Return [x, y] of the center of cell containing provided text 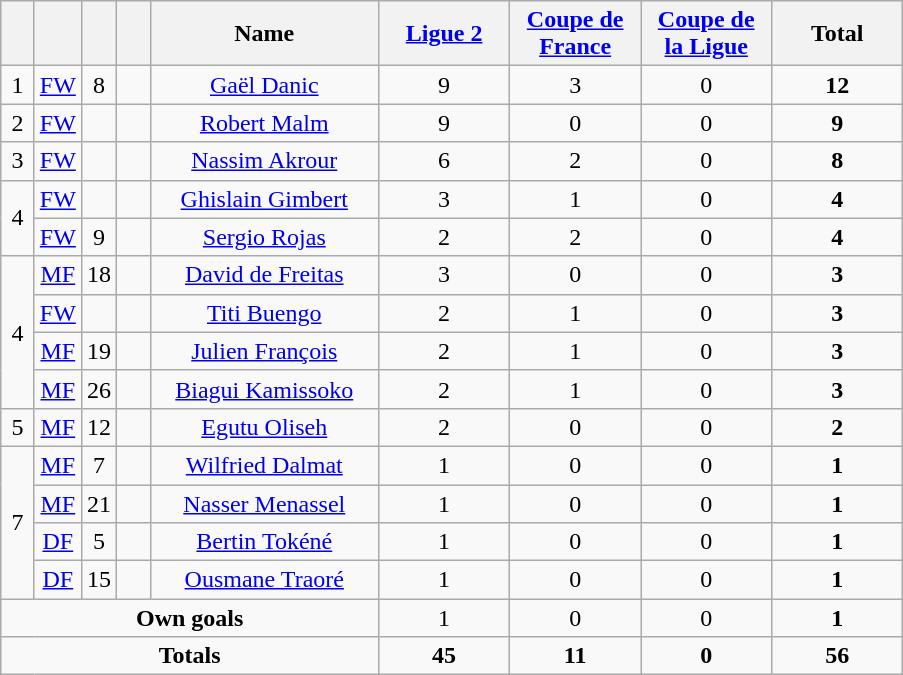
Egutu Oliseh [264, 427]
Ghislain Gimbert [264, 199]
21 [98, 503]
11 [576, 656]
26 [98, 389]
15 [98, 580]
Julien François [264, 351]
6 [444, 161]
Nasser Menassel [264, 503]
Bertin Tokéné [264, 542]
Coupe de France [576, 34]
Name [264, 34]
Sergio Rojas [264, 237]
Ousmane Traoré [264, 580]
Nassim Akrour [264, 161]
Wilfried Dalmat [264, 465]
45 [444, 656]
David de Freitas [264, 275]
Robert Malm [264, 123]
Coupe de la Ligue [706, 34]
Totals [190, 656]
19 [98, 351]
56 [838, 656]
Gaël Danic [264, 85]
Ligue 2 [444, 34]
Titi Buengo [264, 313]
18 [98, 275]
Own goals [190, 618]
Biagui Kamissoko [264, 389]
Total [838, 34]
